From the cell containing the given text, extract its center point as (x, y) coordinate. 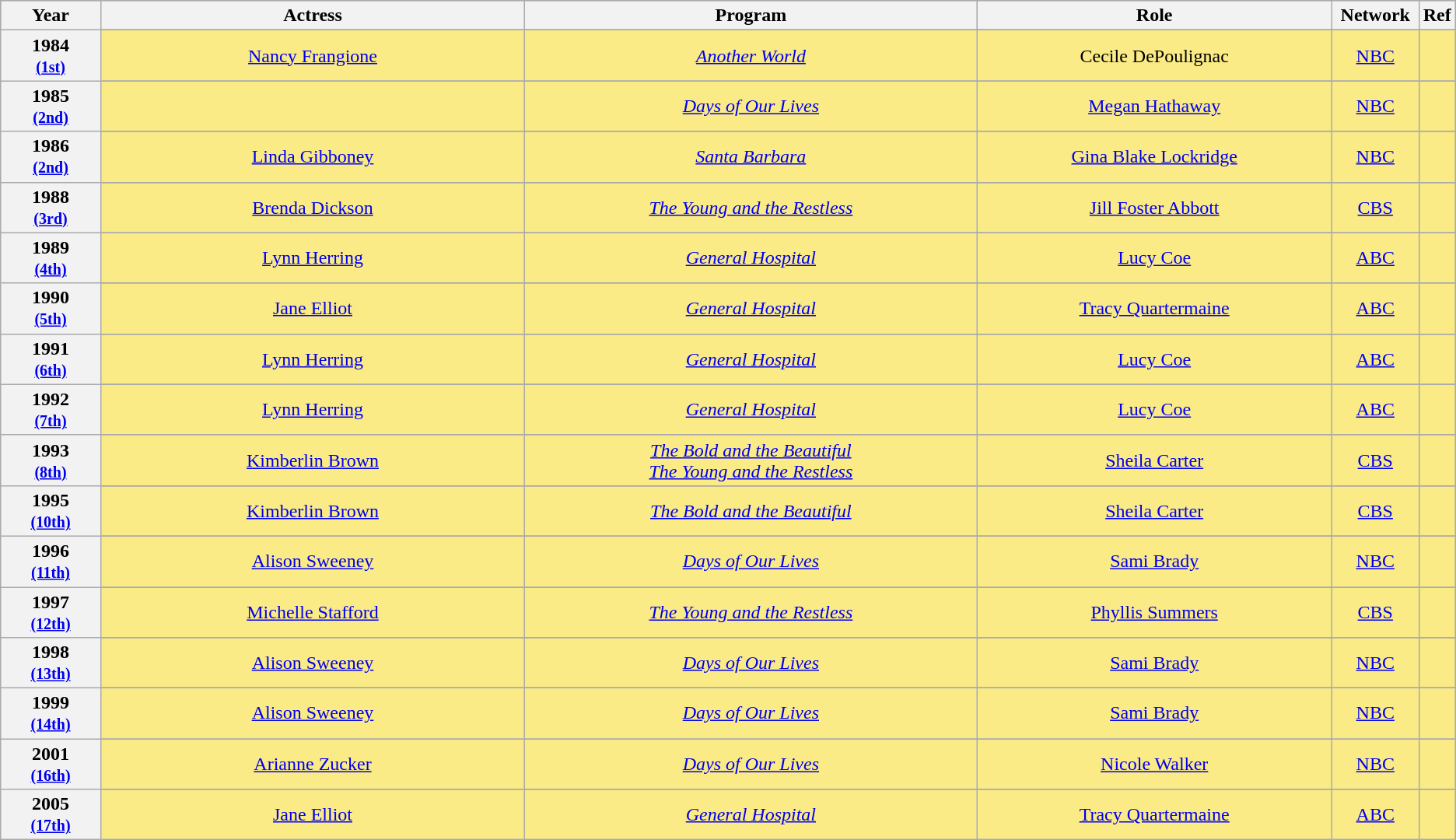
1986 (2nd) (51, 157)
1985 (2nd) (51, 106)
1990 (5th) (51, 308)
Linda Gibboney (313, 157)
2005 (17th) (51, 815)
Santa Barbara (751, 157)
Arianne Zucker (313, 764)
1984 (1st) (51, 56)
Ref (1437, 16)
1999 (14th) (51, 714)
1997 (12th) (51, 611)
Actress (313, 16)
The Bold and the Beautiful The Young and the Restless (751, 460)
1995 (10th) (51, 510)
1992 (7th) (51, 409)
1991 (6th) (51, 359)
Role (1154, 16)
1993 (8th) (51, 460)
2001 (16th) (51, 764)
Gina Blake Lockridge (1154, 157)
Jill Foster Abbott (1154, 207)
Cecile DePoulignac (1154, 56)
Year (51, 16)
1998 (13th) (51, 663)
1988 (3rd) (51, 207)
1996 (11th) (51, 562)
Phyllis Summers (1154, 611)
Network (1375, 16)
Nicole Walker (1154, 764)
The Bold and the Beautiful (751, 510)
Megan Hathaway (1154, 106)
Program (751, 16)
Nancy Frangione (313, 56)
Another World (751, 56)
1989 (4th) (51, 258)
Michelle Stafford (313, 611)
Brenda Dickson (313, 207)
